Capture the cell that displays the provided text and extract its [X, Y] central coordinate. 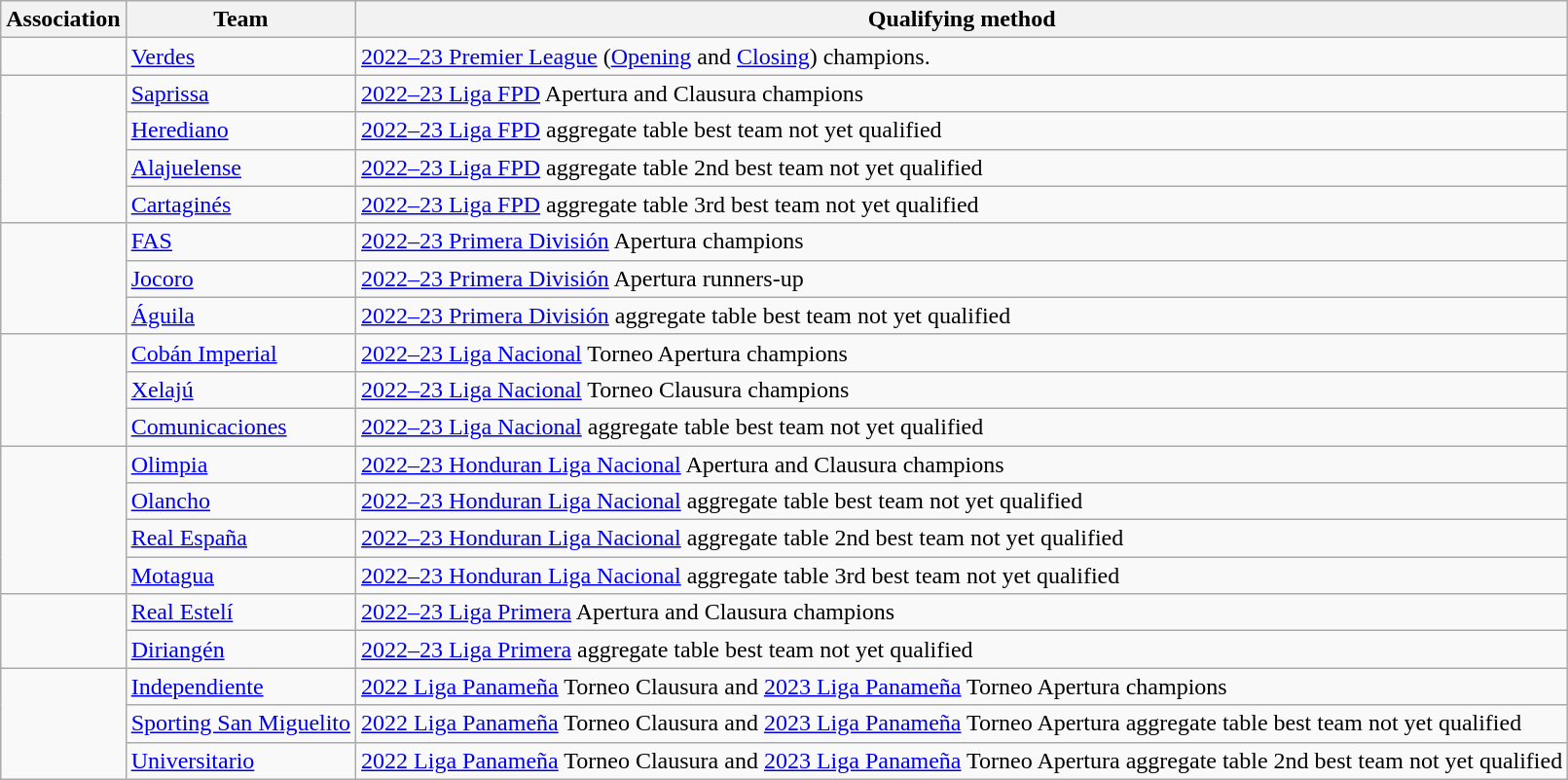
Universitario [240, 761]
2022–23 Honduran Liga Nacional aggregate table best team not yet qualified [962, 501]
Association [63, 19]
2022–23 Honduran Liga Nacional Apertura and Clausura champions [962, 464]
Saprissa [240, 93]
Cartaginés [240, 204]
2022 Liga Panameña Torneo Clausura and 2023 Liga Panameña Torneo Apertura champions [962, 687]
2022 Liga Panameña Torneo Clausura and 2023 Liga Panameña Torneo Apertura aggregate table 2nd best team not yet qualified [962, 761]
2022–23 Liga FPD aggregate table 2nd best team not yet qualified [962, 167]
2022–23 Liga FPD aggregate table best team not yet qualified [962, 130]
Olimpia [240, 464]
Real España [240, 539]
2022–23 Primera División aggregate table best team not yet qualified [962, 316]
Real Estelí [240, 613]
Alajuelense [240, 167]
2022–23 Liga Nacional Torneo Clausura champions [962, 390]
Independiente [240, 687]
Verdes [240, 56]
Cobán Imperial [240, 353]
2022–23 Liga FPD aggregate table 3rd best team not yet qualified [962, 204]
Jocoro [240, 279]
2022–23 Primera División Apertura runners-up [962, 279]
Team [240, 19]
Olancho [240, 501]
Herediano [240, 130]
2022–23 Premier League (Opening and Closing) champions. [962, 56]
Sporting San Miguelito [240, 724]
2022 Liga Panameña Torneo Clausura and 2023 Liga Panameña Torneo Apertura aggregate table best team not yet qualified [962, 724]
Xelajú [240, 390]
2022–23 Liga Primera aggregate table best team not yet qualified [962, 650]
2022–23 Liga FPD Apertura and Clausura champions [962, 93]
Águila [240, 316]
2022–23 Honduran Liga Nacional aggregate table 3rd best team not yet qualified [962, 576]
Diriangén [240, 650]
2022–23 Liga Nacional Torneo Apertura champions [962, 353]
2022–23 Liga Nacional aggregate table best team not yet qualified [962, 427]
Motagua [240, 576]
FAS [240, 241]
Qualifying method [962, 19]
2022–23 Primera División Apertura champions [962, 241]
2022–23 Liga Primera Apertura and Clausura champions [962, 613]
2022–23 Honduran Liga Nacional aggregate table 2nd best team not yet qualified [962, 539]
Comunicaciones [240, 427]
